For the text-containing cell, return its midpoint in (X, Y) coordinate format. 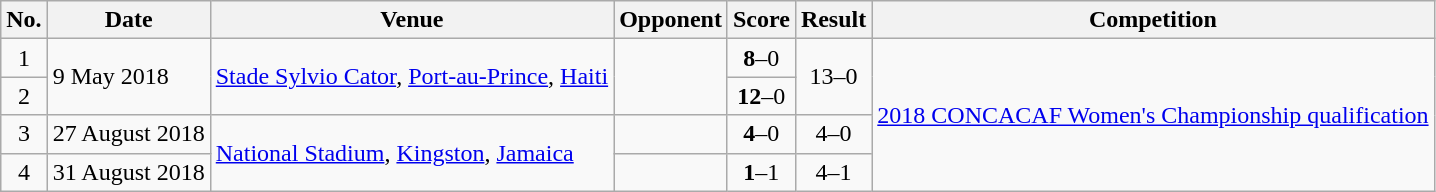
Result (833, 20)
12–0 (761, 96)
Stade Sylvio Cator, Port-au-Prince, Haiti (412, 77)
No. (24, 20)
Venue (412, 20)
Score (761, 20)
2 (24, 96)
1–1 (761, 172)
2018 CONCACAF Women's Championship qualification (1153, 115)
4 (24, 172)
National Stadium, Kingston, Jamaica (412, 153)
8–0 (761, 58)
3 (24, 134)
Date (128, 20)
Competition (1153, 20)
1 (24, 58)
13–0 (833, 77)
9 May 2018 (128, 77)
27 August 2018 (128, 134)
Opponent (671, 20)
31 August 2018 (128, 172)
4–1 (833, 172)
